Return (X, Y) of the center of cell containing provided text 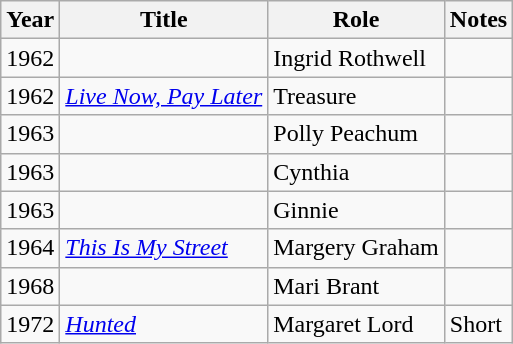
Mari Brant (356, 286)
Live Now, Pay Later (164, 96)
Title (164, 20)
Short (478, 324)
This Is My Street (164, 248)
Margery Graham (356, 248)
Polly Peachum (356, 134)
Cynthia (356, 172)
1968 (30, 286)
Ingrid Rothwell (356, 58)
Notes (478, 20)
Ginnie (356, 210)
Margaret Lord (356, 324)
Hunted (164, 324)
Treasure (356, 96)
1972 (30, 324)
1964 (30, 248)
Year (30, 20)
Role (356, 20)
